Extract the [x, y] coordinate from the center of the cell holding the provided text.  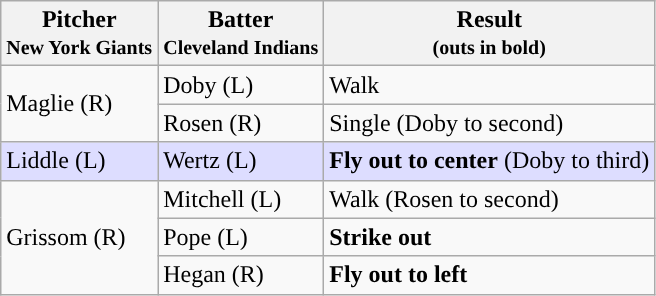
Pope (L) [241, 237]
Strike out [490, 237]
Liddle (L) [80, 161]
Hegan (R) [241, 275]
PitcherNew York Giants [80, 34]
Single (Doby to second) [490, 123]
Maglie (R) [80, 104]
Wertz (L) [241, 161]
BatterCleveland Indians [241, 34]
Fly out to left [490, 275]
Doby (L) [241, 85]
Result(outs in bold) [490, 34]
Mitchell (L) [241, 199]
Fly out to center (Doby to third) [490, 161]
Grissom (R) [80, 237]
Rosen (R) [241, 123]
Walk [490, 85]
Walk (Rosen to second) [490, 199]
